Capture the cell that displays the provided text and extract its (x, y) central coordinate. 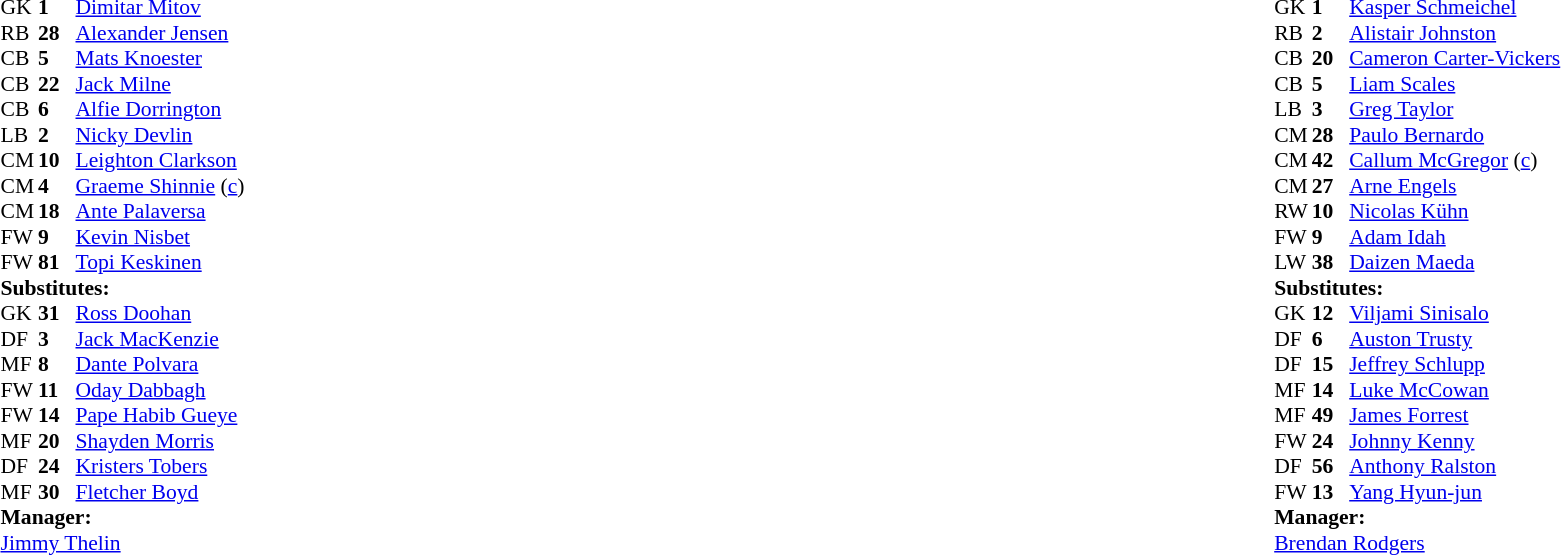
Cameron Carter-Vickers (1454, 59)
Graeme Shinnie (c) (160, 186)
RW (1293, 211)
27 (1331, 186)
Jeffrey Schlupp (1454, 365)
42 (1331, 161)
Greg Taylor (1454, 109)
Ante Palaversa (160, 211)
8 (57, 365)
Adam Idah (1454, 237)
11 (57, 390)
Oday Dabbagh (160, 390)
Kristers Tobers (160, 467)
Mats Knoester (160, 59)
Alfie Dorrington (160, 109)
Liam Scales (1454, 84)
Jack Milne (160, 84)
Alistair Johnston (1454, 33)
Ross Doohan (160, 313)
12 (1331, 313)
Alexander Jensen (160, 33)
Nicky Devlin (160, 135)
22 (57, 84)
Pape Habib Gueye (160, 415)
Jack MacKenzie (160, 339)
Viljami Sinisalo (1454, 313)
Paulo Bernardo (1454, 135)
Kevin Nisbet (160, 237)
Anthony Ralston (1454, 467)
Dante Polvara (160, 365)
Daizen Maeda (1454, 263)
Johnny Kenny (1454, 441)
31 (57, 313)
Topi Keskinen (160, 263)
Leighton Clarkson (160, 161)
Luke McCowan (1454, 390)
15 (1331, 365)
Nicolas Kühn (1454, 211)
30 (57, 492)
Yang Hyun-jun (1454, 492)
Auston Trusty (1454, 339)
13 (1331, 492)
Callum McGregor (c) (1454, 161)
49 (1331, 415)
38 (1331, 263)
4 (57, 186)
LW (1293, 263)
Arne Engels (1454, 186)
James Forrest (1454, 415)
81 (57, 263)
18 (57, 211)
Shayden Morris (160, 441)
56 (1331, 467)
Fletcher Boyd (160, 492)
